Provide the [x, y] coordinate of the cell's center where the given text is located.  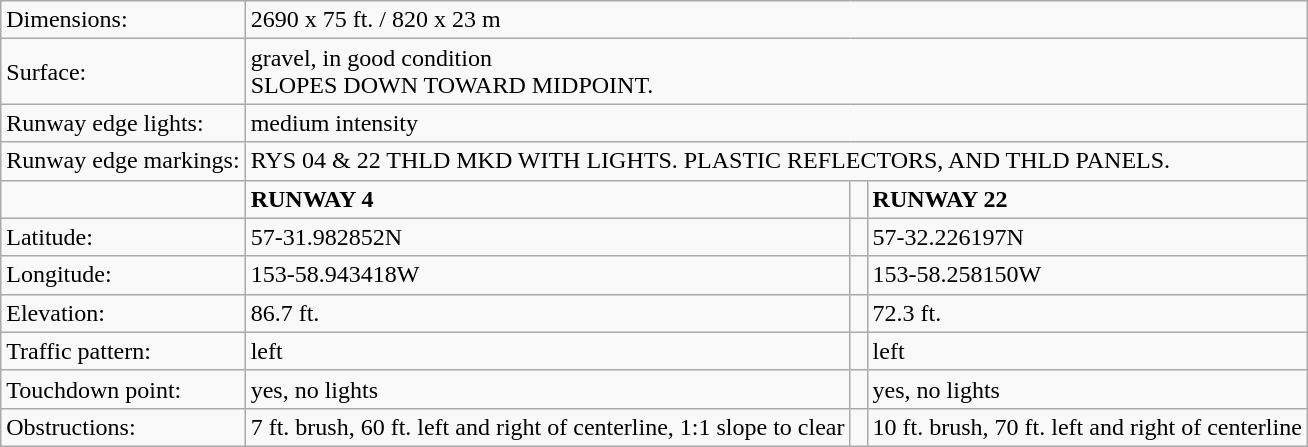
Elevation: [123, 313]
153-58.943418W [548, 275]
Runway edge lights: [123, 123]
medium intensity [776, 123]
57-32.226197N [1087, 237]
Traffic pattern: [123, 351]
RUNWAY 4 [548, 199]
Dimensions: [123, 20]
Surface: [123, 72]
2690 x 75 ft. / 820 x 23 m [776, 20]
153-58.258150W [1087, 275]
Longitude: [123, 275]
57-31.982852N [548, 237]
Obstructions: [123, 427]
86.7 ft. [548, 313]
RUNWAY 22 [1087, 199]
72.3 ft. [1087, 313]
RYS 04 & 22 THLD MKD WITH LIGHTS. PLASTIC REFLECTORS, AND THLD PANELS. [776, 161]
7 ft. brush, 60 ft. left and right of centerline, 1:1 slope to clear [548, 427]
Latitude: [123, 237]
Runway edge markings: [123, 161]
Touchdown point: [123, 389]
10 ft. brush, 70 ft. left and right of centerline [1087, 427]
gravel, in good conditionSLOPES DOWN TOWARD MIDPOINT. [776, 72]
